From the cell containing the given text, extract its center point as [X, Y] coordinate. 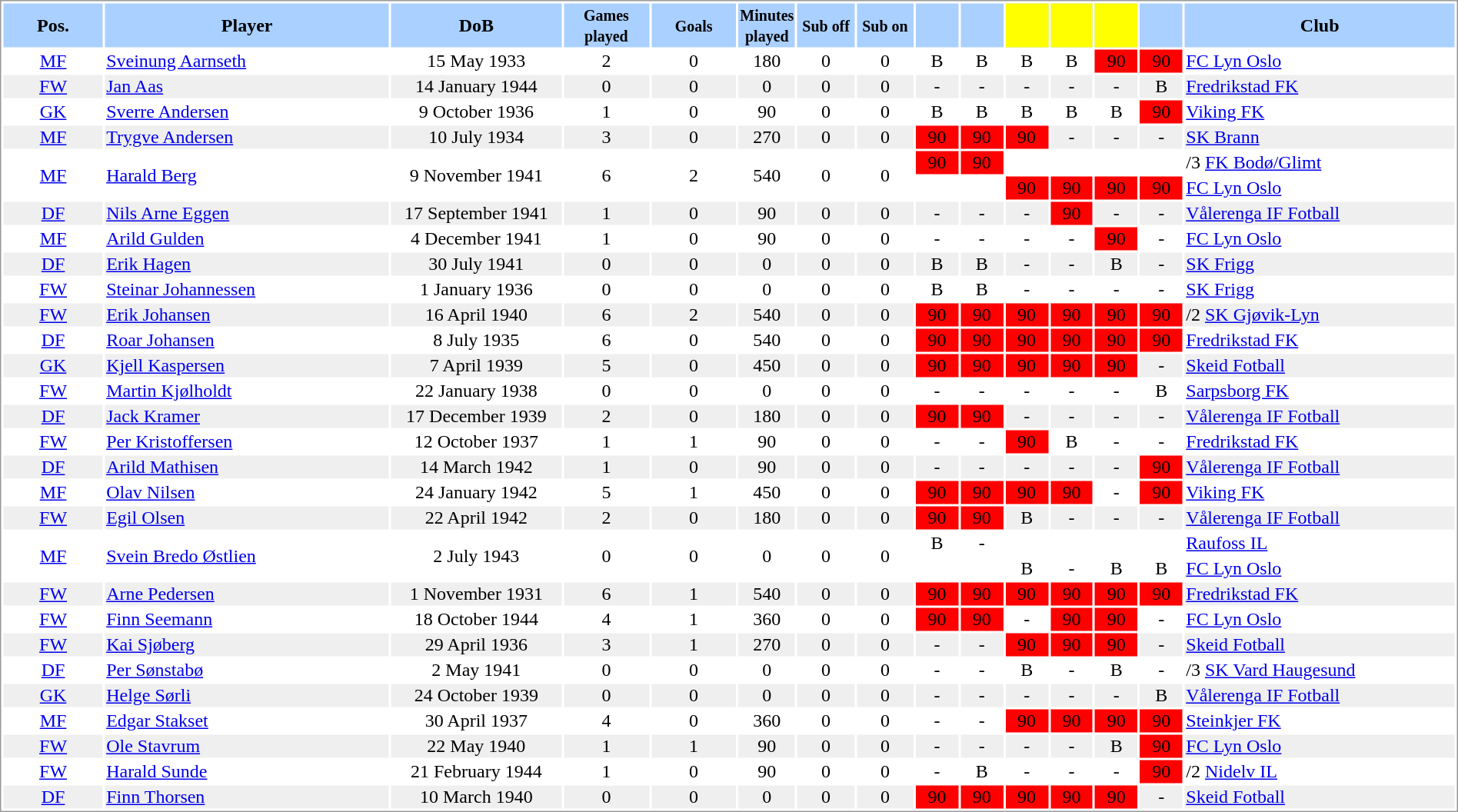
Kjell Kaspersen [248, 365]
22 January 1938 [477, 391]
Per Kristoffersen [248, 442]
Raufoss IL [1320, 544]
/3 SK Vard Haugesund [1320, 670]
Finn Thorsen [248, 797]
2 May 1941 [477, 670]
Egil Olsen [248, 517]
Finn Seemann [248, 619]
8 July 1935 [477, 341]
Harald Berg [248, 175]
Player [248, 25]
Arild Mathisen [248, 467]
14 March 1942 [477, 467]
Steinkjer FK [1320, 720]
Sub on [885, 25]
16 April 1940 [477, 314]
SK Brann [1320, 138]
30 July 1941 [477, 264]
Olav Nilsen [248, 493]
30 April 1937 [477, 720]
Pos. [52, 25]
/3 FK Bodø/Glimt [1320, 162]
18 October 1944 [477, 619]
2 July 1943 [477, 557]
1 November 1931 [477, 594]
21 February 1944 [477, 771]
Gamesplayed [606, 25]
Sarpsborg FK [1320, 391]
Harald Sunde [248, 771]
Arne Pedersen [248, 594]
22 May 1940 [477, 747]
7 April 1939 [477, 365]
Helge Sørli [248, 696]
Edgar Stakset [248, 720]
15 May 1933 [477, 61]
Club [1320, 25]
Erik Johansen [248, 314]
Svein Bredo Østlien [248, 557]
17 September 1941 [477, 213]
Steinar Johannessen [248, 290]
12 October 1937 [477, 442]
22 April 1942 [477, 517]
9 October 1936 [477, 111]
Minutesplayed [767, 25]
1 January 1936 [477, 290]
Ole Stavrum [248, 747]
Martin Kjølholdt [248, 391]
Jan Aas [248, 87]
Arild Gulden [248, 239]
10 March 1940 [477, 797]
Roar Johansen [248, 341]
Sveinung Aarnseth [248, 61]
/2 Nidelv IL [1320, 771]
/2 SK Gjøvik-Lyn [1320, 314]
17 December 1939 [477, 416]
Sverre Andersen [248, 111]
24 January 1942 [477, 493]
24 October 1939 [477, 696]
Kai Sjøberg [248, 645]
9 November 1941 [477, 175]
10 July 1934 [477, 138]
Nils Arne Eggen [248, 213]
29 April 1936 [477, 645]
4 December 1941 [477, 239]
Sub off [826, 25]
DoB [477, 25]
Jack Kramer [248, 416]
Per Sønstabø [248, 670]
Goals [694, 25]
Erik Hagen [248, 264]
14 January 1944 [477, 87]
Trygve Andersen [248, 138]
